Return the [x, y] coordinate for the center point of the cell that contains the specified text.  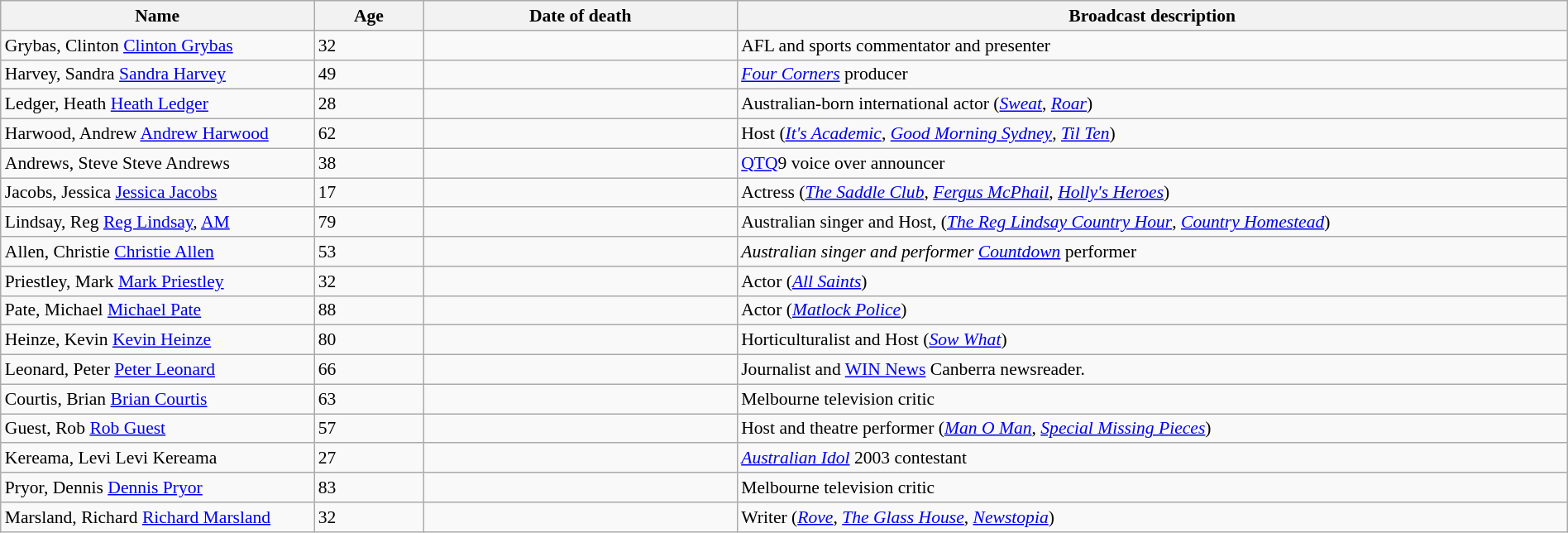
QTQ9 voice over announcer [1152, 163]
Lindsay, Reg Reg Lindsay, AM [157, 223]
88 [369, 310]
Actor (All Saints) [1152, 281]
57 [369, 429]
17 [369, 193]
Host and theatre performer (Man O Man, Special Missing Pieces) [1152, 429]
Four Corners producer [1152, 74]
AFL and sports commentator and presenter [1152, 46]
28 [369, 104]
Courtis, Brian Brian Courtis [157, 399]
Australian-born international actor (Sweat, Roar) [1152, 104]
80 [369, 340]
Harwood, Andrew Andrew Harwood [157, 134]
Marsland, Richard Richard Marsland [157, 517]
Pate, Michael Michael Pate [157, 310]
63 [369, 399]
Kereama, Levi Levi Kereama [157, 459]
Date of death [581, 16]
53 [369, 252]
Journalist and WIN News Canberra newsreader. [1152, 370]
Guest, Rob Rob Guest [157, 429]
Jacobs, Jessica Jessica Jacobs [157, 193]
83 [369, 487]
79 [369, 223]
Heinze, Kevin Kevin Heinze [157, 340]
Australian singer and Host, (The Reg Lindsay Country Hour, Country Homestead) [1152, 223]
Andrews, Steve Steve Andrews [157, 163]
Allen, Christie Christie Allen [157, 252]
Priestley, Mark Mark Priestley [157, 281]
Host (It's Academic, Good Morning Sydney, Til Ten) [1152, 134]
Age [369, 16]
Name [157, 16]
Ledger, Heath Heath Ledger [157, 104]
Horticulturalist and Host (Sow What) [1152, 340]
27 [369, 459]
Australian Idol 2003 contestant [1152, 459]
49 [369, 74]
Actress (The Saddle Club, Fergus McPhail, Holly's Heroes) [1152, 193]
62 [369, 134]
Writer (Rove, The Glass House, Newstopia) [1152, 517]
Broadcast description [1152, 16]
66 [369, 370]
Pryor, Dennis Dennis Pryor [157, 487]
Actor (Matlock Police) [1152, 310]
Leonard, Peter Peter Leonard [157, 370]
Grybas, Clinton Clinton Grybas [157, 46]
Harvey, Sandra Sandra Harvey [157, 74]
Australian singer and performer Countdown performer [1152, 252]
38 [369, 163]
